Output the [x, y] coordinate of the center of the cell containing the given text.  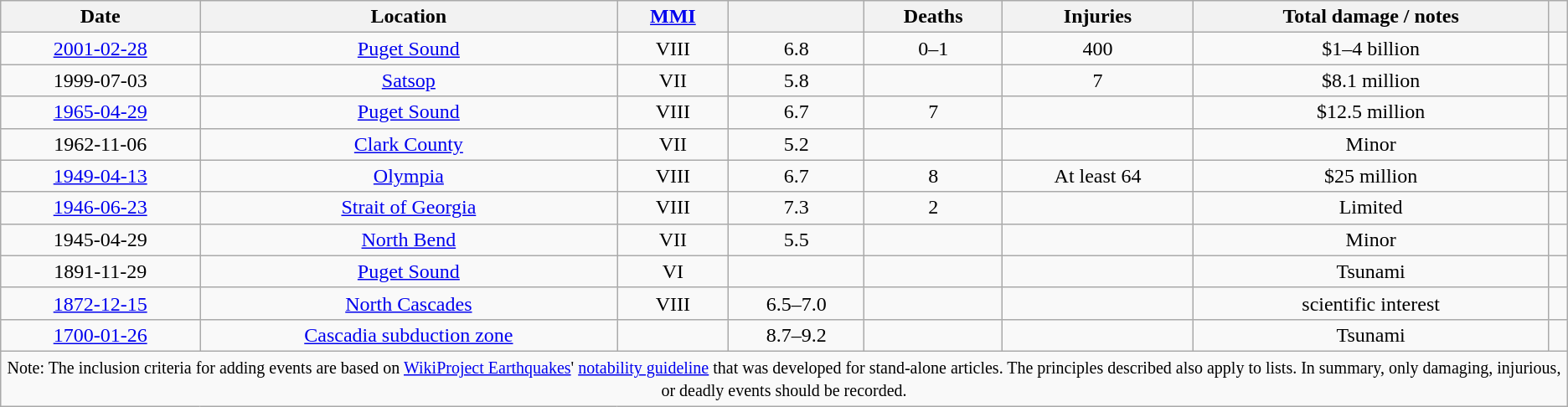
5.8 [797, 80]
Satsop [409, 80]
Clark County [409, 144]
1946-06-23 [101, 208]
$25 million [1371, 176]
7.3 [797, 208]
Olympia [409, 176]
1945-04-29 [101, 240]
2 [933, 208]
1949-04-13 [101, 176]
North Cascades [409, 303]
1872-12-15 [101, 303]
Location [409, 17]
MMI [673, 17]
$1–4 billion [1371, 49]
8.7–9.2 [797, 335]
scientific interest [1371, 303]
Cascadia subduction zone [409, 335]
Total damage / notes [1371, 17]
$12.5 million [1371, 112]
6.5–7.0 [797, 303]
1965-04-29 [101, 112]
5.5 [797, 240]
5.2 [797, 144]
1999-07-03 [101, 80]
1891-11-29 [101, 271]
Strait of Georgia [409, 208]
At least 64 [1098, 176]
Injuries [1098, 17]
Limited [1371, 208]
Deaths [933, 17]
1962-11-06 [101, 144]
6.8 [797, 49]
1700-01-26 [101, 335]
400 [1098, 49]
VI [673, 271]
0–1 [933, 49]
8 [933, 176]
2001-02-28 [101, 49]
North Bend [409, 240]
$8.1 million [1371, 80]
Date [101, 17]
